Locate the cell with the specified text and output its (x, y) center coordinate. 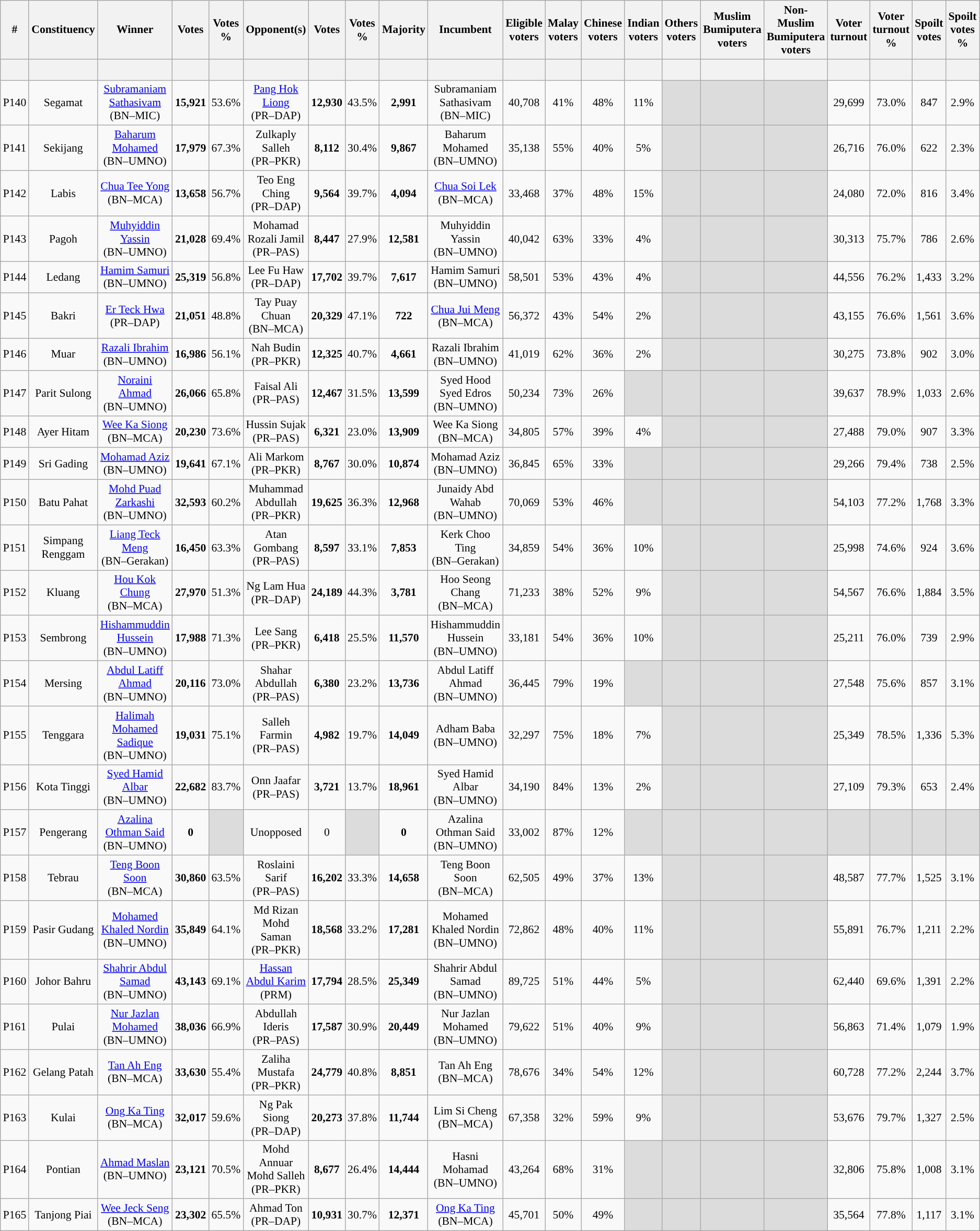
Hasni Mohamad(BN–UMNO) (465, 1169)
16,450 (190, 548)
75.8% (891, 1169)
1,433 (929, 277)
17,979 (190, 148)
Ledang (63, 277)
77.7% (891, 878)
739 (929, 639)
30,860 (190, 878)
14,658 (403, 878)
32,806 (849, 1169)
Er Teck Hwa(PR–DAP) (135, 316)
23,121 (190, 1169)
65.8% (226, 393)
P160 (15, 982)
39,637 (849, 393)
786 (929, 238)
26,716 (849, 148)
Pasir Gudang (63, 930)
26% (603, 393)
33,002 (524, 833)
738 (929, 464)
13,909 (403, 432)
Salleh Farmin(PR–PAS) (276, 735)
30.7% (362, 1215)
54,567 (849, 593)
Junaidy Abd Wahab(BN–UMNO) (465, 503)
Muhammad Abdullah(PR–PKR) (276, 503)
1,117 (929, 1215)
Voter turnout % (891, 30)
34,190 (524, 787)
Chua Jui Meng(BN–MCA) (465, 316)
67.3% (226, 148)
13,736 (403, 684)
Majority (403, 30)
25,211 (849, 639)
Kerk Choo Ting(BN–Gerakan) (465, 548)
Voter turnout (849, 30)
Labis (63, 193)
11,570 (403, 639)
P141 (15, 148)
38% (563, 593)
8,112 (327, 148)
74.6% (891, 548)
Syed Hood Syed Edros(BN–UMNO) (465, 393)
P146 (15, 354)
12,371 (403, 1215)
Incumbent (465, 30)
55.4% (226, 1073)
8,597 (327, 548)
13,658 (190, 193)
Wee Jeck Seng(BN–MCA) (135, 1215)
16,202 (327, 878)
3,781 (403, 593)
857 (929, 684)
56.7% (226, 193)
76.2% (891, 277)
3.2% (962, 277)
2,991 (403, 102)
79.4% (891, 464)
67,358 (524, 1118)
6,321 (327, 432)
29,266 (849, 464)
3.4% (962, 193)
65.5% (226, 1215)
1,525 (929, 878)
2.3% (962, 148)
13,599 (403, 393)
14,049 (403, 735)
33.3% (362, 878)
Constituency (63, 30)
816 (929, 193)
722 (403, 316)
Bakri (63, 316)
69.4% (226, 238)
27,970 (190, 593)
22,682 (190, 787)
P159 (15, 930)
Muar (63, 354)
Sembrong (63, 639)
20,116 (190, 684)
40,708 (524, 102)
62,440 (849, 982)
Spoilt votes (929, 30)
31% (603, 1169)
P149 (15, 464)
Kota Tinggi (63, 787)
P153 (15, 639)
17,988 (190, 639)
P163 (15, 1118)
33,630 (190, 1073)
47.1% (362, 316)
Sekijang (63, 148)
73% (563, 393)
43.5% (362, 102)
30.9% (362, 1028)
Batu Pahat (63, 503)
P152 (15, 593)
17,587 (327, 1028)
Hussin Sujak(PR–PAS) (276, 432)
Halimah Mohamed Sadique(BN–UMNO) (135, 735)
23,302 (190, 1215)
Ahmad Maslan(BN–UMNO) (135, 1169)
52% (603, 593)
33.1% (362, 548)
Adham Baba(BN–UMNO) (465, 735)
Lee Fu Haw(PR–DAP) (276, 277)
Eligible voters (524, 30)
36.3% (362, 503)
P161 (15, 1028)
41% (563, 102)
9,867 (403, 148)
77.8% (891, 1215)
32,017 (190, 1118)
32,297 (524, 735)
4,661 (403, 354)
63.3% (226, 548)
Mersing (63, 684)
17,702 (327, 277)
62,505 (524, 878)
36,445 (524, 684)
10,874 (403, 464)
53.6% (226, 102)
15,921 (190, 102)
79,622 (524, 1028)
33,468 (524, 193)
79% (563, 684)
5.3% (962, 735)
Kulai (63, 1118)
39% (603, 432)
6,418 (327, 639)
17,281 (403, 930)
59.6% (226, 1118)
78.9% (891, 393)
75.7% (891, 238)
33.2% (362, 930)
3,721 (327, 787)
902 (929, 354)
Chua Soi Lek(BN–MCA) (465, 193)
34% (563, 1073)
20,273 (327, 1118)
1,033 (929, 393)
12,968 (403, 503)
Segamat (63, 102)
P151 (15, 548)
7% (643, 735)
P154 (15, 684)
P147 (15, 393)
56,372 (524, 316)
13.7% (362, 787)
72.0% (891, 193)
Hoo Seong Chang(BN–MCA) (465, 593)
P165 (15, 1215)
46% (603, 503)
12,467 (327, 393)
32% (563, 1118)
Indian voters (643, 30)
7,617 (403, 277)
34,805 (524, 432)
Sri Gading (63, 464)
12,581 (403, 238)
19,031 (190, 735)
Malay voters (563, 30)
59% (603, 1118)
17,794 (327, 982)
60.2% (226, 503)
Ali Markom(PR–PKR) (276, 464)
32,593 (190, 503)
Kluang (63, 593)
10,931 (327, 1215)
56,863 (849, 1028)
40.8% (362, 1073)
Tebrau (63, 878)
Ahmad Ton(PR–DAP) (276, 1215)
38,036 (190, 1028)
Opponent(s) (276, 30)
7,853 (403, 548)
Nah Budin(PR–PKR) (276, 354)
Spoilt votes % (962, 30)
Mohd Puad Zarkashi(BN–UMNO) (135, 503)
84% (563, 787)
35,138 (524, 148)
41,019 (524, 354)
60,728 (849, 1073)
Tanjong Piai (63, 1215)
78.5% (891, 735)
79.3% (891, 787)
15% (643, 193)
71.3% (226, 639)
Mohd Annuar Mohd Salleh(PR–PKR) (276, 1169)
P150 (15, 503)
35,849 (190, 930)
35,564 (849, 1215)
653 (929, 787)
Teo Eng Ching(PR–DAP) (276, 193)
44.3% (362, 593)
Hassan Abdul Karim(PRM) (276, 982)
Ng Pak Siong(PR–DAP) (276, 1118)
Zulkaply Salleh(PR–PKR) (276, 148)
21,028 (190, 238)
25.5% (362, 639)
Shahar Abdullah(PR–PAS) (276, 684)
1,211 (929, 930)
71,233 (524, 593)
Faisal Ali(PR–PAS) (276, 393)
24,080 (849, 193)
30,313 (849, 238)
Mohamad Rozali Jamil(PR–PAS) (276, 238)
20,230 (190, 432)
26.4% (362, 1169)
Tay Puay Chuan(BN–MCA) (276, 316)
23.2% (362, 684)
P140 (15, 102)
27,548 (849, 684)
Chinese voters (603, 30)
76.7% (891, 930)
P145 (15, 316)
Atan Gombang(PR–PAS) (276, 548)
64.1% (226, 930)
P162 (15, 1073)
69.6% (891, 982)
Md Rizan Mohd Saman(PR–PKR) (276, 930)
Chua Tee Yong(BN–MCA) (135, 193)
12,930 (327, 102)
75.1% (226, 735)
27,109 (849, 787)
1,884 (929, 593)
18,568 (327, 930)
25,319 (190, 277)
1.9% (962, 1028)
12,325 (327, 354)
78,676 (524, 1073)
20,449 (403, 1028)
79.0% (891, 432)
1,768 (929, 503)
8,851 (403, 1073)
1,008 (929, 1169)
4,094 (403, 193)
Gelang Patah (63, 1073)
16,986 (190, 354)
4,982 (327, 735)
50,234 (524, 393)
1,079 (929, 1028)
65% (563, 464)
73.6% (226, 432)
Unopposed (276, 833)
Winner (135, 30)
Tenggara (63, 735)
1,327 (929, 1118)
P144 (15, 277)
24,779 (327, 1073)
34,859 (524, 548)
1,561 (929, 316)
Ayer Hitam (63, 432)
48,587 (849, 878)
67.1% (226, 464)
1,336 (929, 735)
62% (563, 354)
Liang Teck Meng(BN–Gerakan) (135, 548)
25,998 (849, 548)
75.6% (891, 684)
Simpang Renggam (63, 548)
69.1% (226, 982)
44% (603, 982)
8,767 (327, 464)
18% (603, 735)
907 (929, 432)
622 (929, 148)
Pontian (63, 1169)
2.4% (962, 787)
27.9% (362, 238)
1,391 (929, 982)
19.7% (362, 735)
68% (563, 1169)
Abdullah Ideris(PR–PAS) (276, 1028)
Muslim Bumiputera voters (732, 30)
87% (563, 833)
P158 (15, 878)
19,641 (190, 464)
2,244 (929, 1073)
28.5% (362, 982)
P164 (15, 1169)
21,051 (190, 316)
3.0% (962, 354)
71.4% (891, 1028)
27,488 (849, 432)
Hou Kok Chung(BN–MCA) (135, 593)
37.8% (362, 1118)
8,677 (327, 1169)
Lim Si Cheng(BN–MCA) (465, 1118)
9,564 (327, 193)
30,275 (849, 354)
18,961 (403, 787)
70,069 (524, 503)
Pengerang (63, 833)
54,103 (849, 503)
75% (563, 735)
Parit Sulong (63, 393)
P156 (15, 787)
72,862 (524, 930)
43,155 (849, 316)
23.0% (362, 432)
26,066 (190, 393)
45,701 (524, 1215)
63.5% (226, 878)
29,699 (849, 102)
51.3% (226, 593)
P142 (15, 193)
40.7% (362, 354)
56.1% (226, 354)
Pulai (63, 1028)
55% (563, 148)
P143 (15, 238)
31.5% (362, 393)
43,143 (190, 982)
3.7% (962, 1073)
83.7% (226, 787)
40,042 (524, 238)
70.5% (226, 1169)
Noraini Ahmad(BN–UMNO) (135, 393)
19% (603, 684)
55,891 (849, 930)
Ng Lam Hua(PR–DAP) (276, 593)
P148 (15, 432)
50% (563, 1215)
P157 (15, 833)
56.8% (226, 277)
Zaliha Mustafa(PR–PKR) (276, 1073)
Onn Jaafar(PR–PAS) (276, 787)
73.8% (891, 354)
3.5% (962, 593)
Non-Muslim Bumiputera voters (796, 30)
44,556 (849, 277)
Lee Sang(PR–PKR) (276, 639)
6,380 (327, 684)
20,329 (327, 316)
57% (563, 432)
924 (929, 548)
Others voters (681, 30)
66.9% (226, 1028)
Roslaini Sarif(PR–PAS) (276, 878)
63% (563, 238)
14,444 (403, 1169)
24,189 (327, 593)
43,264 (524, 1169)
30.4% (362, 148)
89,725 (524, 982)
847 (929, 102)
8,447 (327, 238)
Pang Hok Liong(PR–DAP) (276, 102)
48.8% (226, 316)
P155 (15, 735)
11,744 (403, 1118)
36,845 (524, 464)
Pagoh (63, 238)
58,501 (524, 277)
33,181 (524, 639)
79.7% (891, 1118)
53,676 (849, 1118)
Johor Bahru (63, 982)
19,625 (327, 503)
30.0% (362, 464)
# (15, 30)
